Locate the cell with the specified text and output its (X, Y) center coordinate. 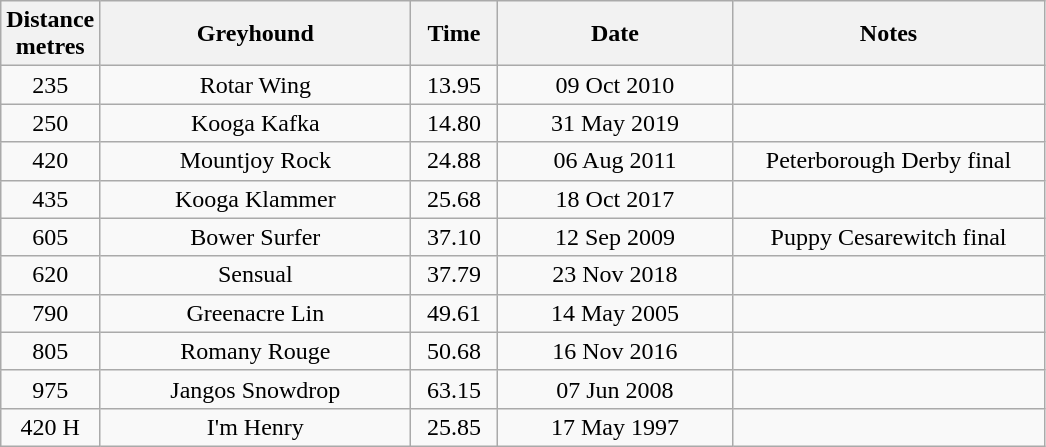
Date (615, 34)
Mountjoy Rock (256, 161)
31 May 2019 (615, 123)
25.85 (454, 427)
06 Aug 2011 (615, 161)
Jangos Snowdrop (256, 389)
Rotar Wing (256, 85)
24.88 (454, 161)
14.80 (454, 123)
420 H (50, 427)
Puppy Cesarewitch final (888, 237)
37.79 (454, 275)
805 (50, 351)
Sensual (256, 275)
Romany Rouge (256, 351)
37.10 (454, 237)
235 (50, 85)
Kooga Kafka (256, 123)
I'm Henry (256, 427)
Peterborough Derby final (888, 161)
Notes (888, 34)
63.15 (454, 389)
Greyhound (256, 34)
Time (454, 34)
25.68 (454, 199)
50.68 (454, 351)
12 Sep 2009 (615, 237)
17 May 1997 (615, 427)
975 (50, 389)
250 (50, 123)
09 Oct 2010 (615, 85)
620 (50, 275)
13.95 (454, 85)
16 Nov 2016 (615, 351)
14 May 2005 (615, 313)
49.61 (454, 313)
Distancemetres (50, 34)
435 (50, 199)
Kooga Klammer (256, 199)
420 (50, 161)
790 (50, 313)
Bower Surfer (256, 237)
23 Nov 2018 (615, 275)
605 (50, 237)
Greenacre Lin (256, 313)
07 Jun 2008 (615, 389)
18 Oct 2017 (615, 199)
